Detect which cell encompasses the target text, then output its (x, y) center coordinate. 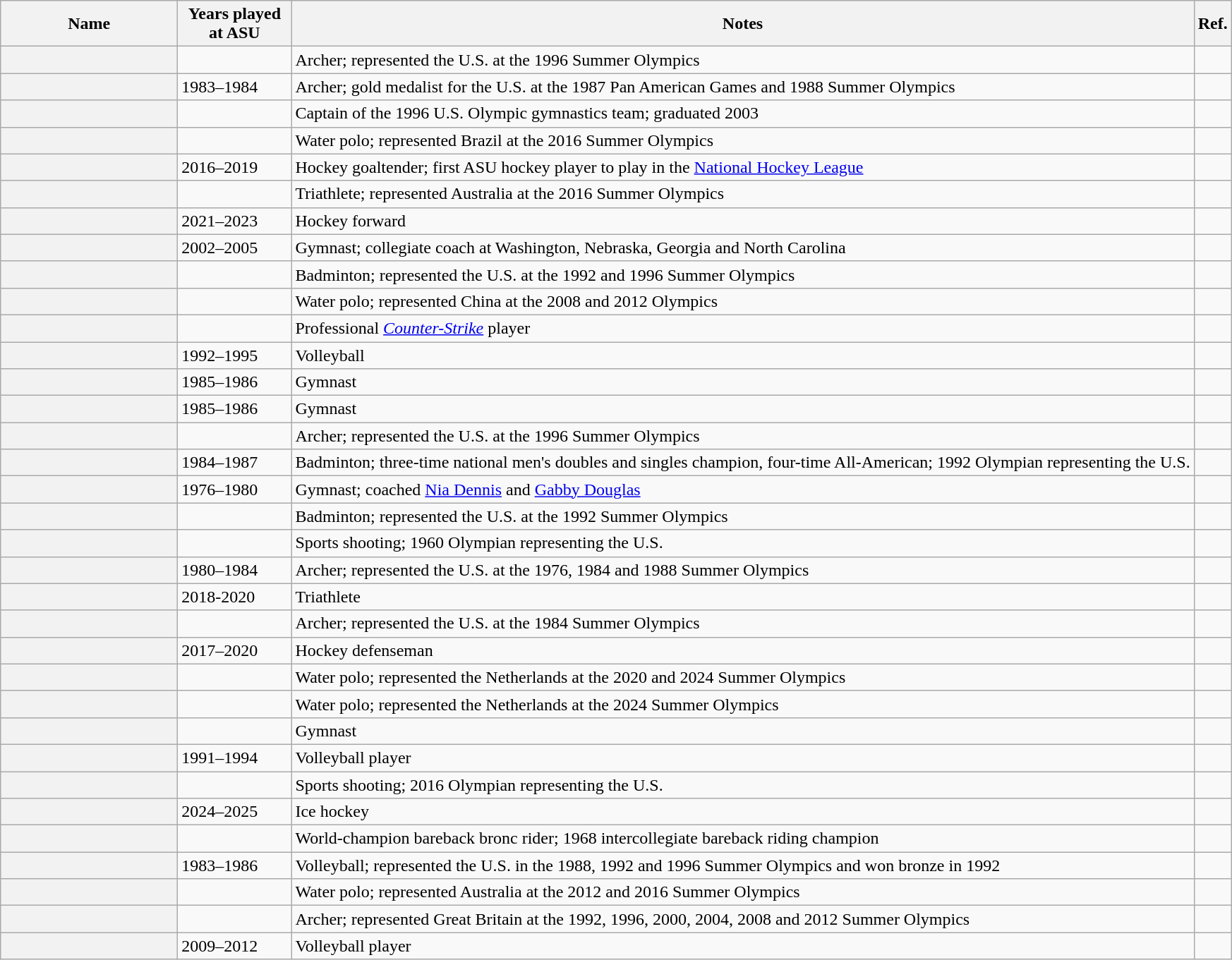
Archer; represented the U.S. at the 1976, 1984 and 1988 Summer Olympics (742, 570)
2009–2012 (234, 946)
Captain of the 1996 U.S. Olympic gymnastics team; graduated 2003 (742, 114)
Volleyball; represented the U.S. in the 1988, 1992 and 1996 Summer Olympics and won bronze in 1992 (742, 865)
Water polo; represented Australia at the 2012 and 2016 Summer Olympics (742, 892)
Professional Counter-Strike player (742, 328)
Water polo; represented China at the 2008 and 2012 Olympics (742, 301)
Notes (742, 24)
Badminton; represented the U.S. at the 1992 and 1996 Summer Olympics (742, 274)
1992–1995 (234, 355)
Years played at ASU (234, 24)
Archer; represented the U.S. at the 1984 Summer Olympics (742, 624)
Volleyball (742, 355)
1983–1984 (234, 87)
2016–2019 (234, 167)
Badminton; three-time national men's doubles and singles champion, four-time All-American; 1992 Olympian representing the U.S. (742, 463)
World-champion bareback bronc rider; 1968 intercollegiate bareback riding champion (742, 839)
Triathlete; represented Australia at the 2016 Summer Olympics (742, 194)
Hockey defenseman (742, 650)
Archer; gold medalist for the U.S. at the 1987 Pan American Games and 1988 Summer Olympics (742, 87)
1991–1994 (234, 758)
Hockey goaltender; first ASU hockey player to play in the National Hockey League (742, 167)
Hockey forward (742, 221)
1984–1987 (234, 463)
Water polo; represented the Netherlands at the 2024 Summer Olympics (742, 704)
Archer; represented Great Britain at the 1992, 1996, 2000, 2004, 2008 and 2012 Summer Olympics (742, 919)
1976–1980 (234, 490)
Ref. (1212, 24)
2017–2020 (234, 650)
Gymnast; collegiate coach at Washington, Nebraska, Georgia and North Carolina (742, 248)
2024–2025 (234, 812)
Triathlete (742, 597)
2018-2020 (234, 597)
Water polo; represented Brazil at the 2016 Summer Olympics (742, 140)
2002–2005 (234, 248)
Sports shooting; 1960 Olympian representing the U.S. (742, 543)
Name (89, 24)
Sports shooting; 2016 Olympian representing the U.S. (742, 785)
Water polo; represented the Netherlands at the 2020 and 2024 Summer Olympics (742, 677)
Gymnast; coached Nia Dennis and Gabby Douglas (742, 490)
Badminton; represented the U.S. at the 1992 Summer Olympics (742, 516)
2021–2023 (234, 221)
1980–1984 (234, 570)
Ice hockey (742, 812)
1983–1986 (234, 865)
